Scan for the cell matching the given text and deliver its [X, Y] coordinate at center. 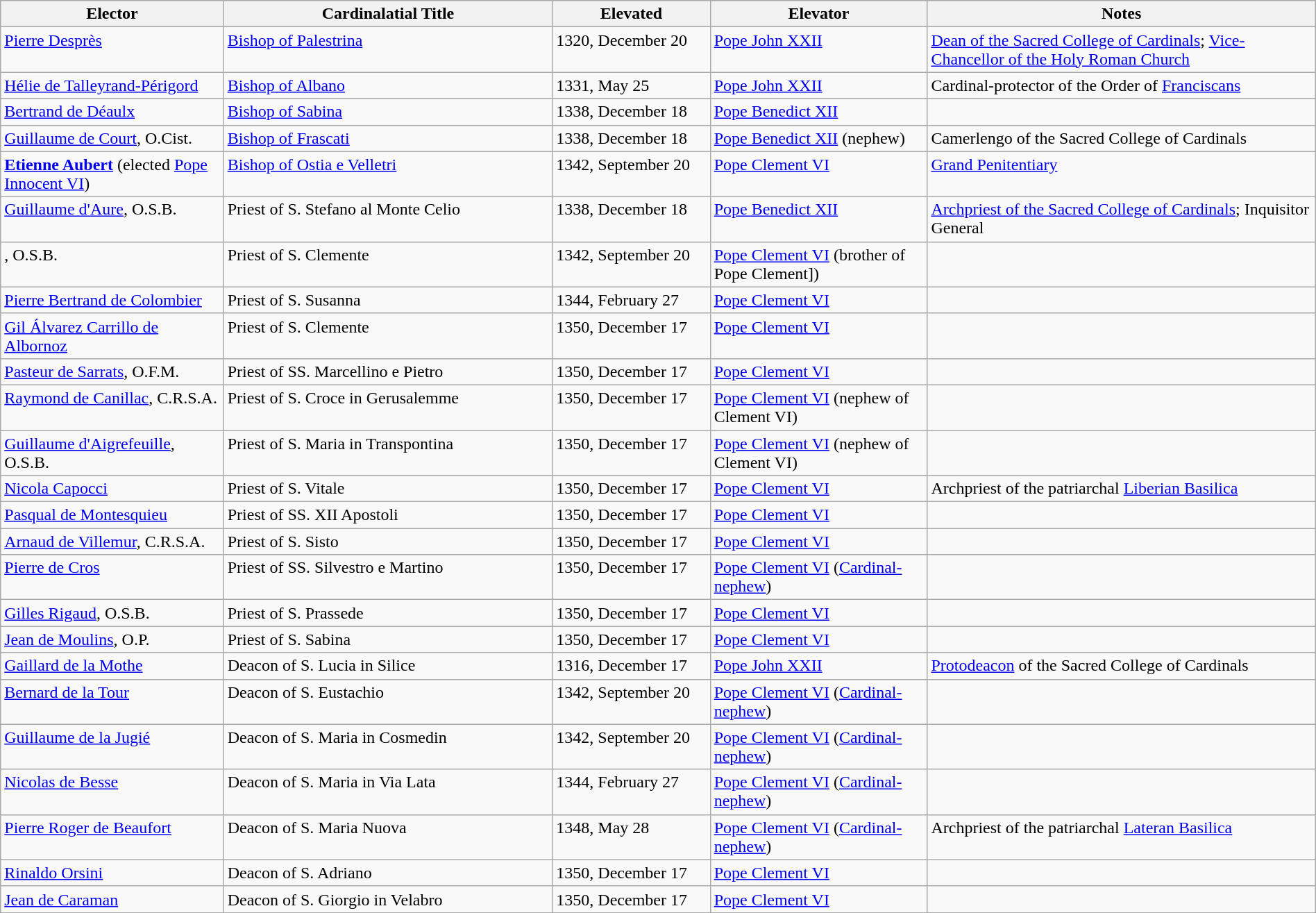
Camerlengo of the Sacred College of Cardinals [1122, 138]
Guillaume de la Jugié [112, 747]
Bishop of Sabina [388, 112]
Pierre Bertrand de Colombier [112, 300]
Guillaume d'Aure, O.S.B. [112, 219]
Bertrand de Déaulx [112, 112]
Gil Álvarez Carrillo de Albornoz [112, 336]
1348, May 28 [632, 837]
Jean de Moulins, O.P. [112, 639]
Pierre Desprès [112, 50]
Priest of SS. Silvestro e Martino [388, 578]
Priest of S. Susanna [388, 300]
Priest of S. Sisto [388, 542]
Priest of S. Maria in Transpontina [388, 453]
Jean de Caraman [112, 899]
1331, May 25 [632, 85]
Priest of SS. XII Apostoli [388, 515]
Archpriest of the Sacred College of Cardinals; Inquisitor General [1122, 219]
Pasqual de Montesquieu [112, 515]
Priest of SS. Marcellino e Pietro [388, 371]
Archpriest of the patriarchal Lateran Basilica [1122, 837]
Protodeacon of the Sacred College of Cardinals [1122, 666]
Dean of the Sacred College of Cardinals; Vice-Chancellor of the Holy Roman Church [1122, 50]
Bishop of Palestrina [388, 50]
Bishop of Albano [388, 85]
1316, December 17 [632, 666]
Etienne Aubert (elected Pope Innocent VI) [112, 174]
Gaillard de la Mothe [112, 666]
Guillaume d'Aigrefeuille, O.S.B. [112, 453]
Raymond de Canillac, C.R.S.A. [112, 407]
Cardinal-protector of the Order of Franciscans [1122, 85]
Deacon of S. Giorgio in Velabro [388, 899]
Bishop of Ostia e Velletri [388, 174]
Pope Benedict XII (nephew) [819, 138]
Grand Penitentiary [1122, 174]
Arnaud de Villemur, C.R.S.A. [112, 542]
Cardinalatial Title [388, 14]
Deacon of S. Adriano [388, 873]
Priest of S. Sabina [388, 639]
Elector [112, 14]
1320, December 20 [632, 50]
Priest of S. Prassede [388, 613]
Notes [1122, 14]
Pierre de Cros [112, 578]
Deacon of S. Maria in Cosmedin [388, 747]
Deacon of S. Maria in Via Lata [388, 791]
Archpriest of the patriarchal Liberian Basilica [1122, 489]
Pasteur de Sarrats, O.F.M. [112, 371]
Deacon of S. Lucia in Silice [388, 666]
Hélie de Talleyrand-Périgord [112, 85]
Bernard de la Tour [112, 701]
Deacon of S. Maria Nuova [388, 837]
Deacon of S. Eustachio [388, 701]
, O.S.B. [112, 264]
Priest of S. Stefano al Monte Celio [388, 219]
Priest of S. Vitale [388, 489]
Elevator [819, 14]
Elevated [632, 14]
Guillaume de Court, O.Cist. [112, 138]
Rinaldo Orsini [112, 873]
Pierre Roger de Beaufort [112, 837]
Pope Clement VI (brother of Pope Clement]) [819, 264]
Priest of S. Croce in Gerusalemme [388, 407]
Nicolas de Besse [112, 791]
Nicola Capocci [112, 489]
Gilles Rigaud, O.S.B. [112, 613]
Bishop of Frascati [388, 138]
